For the text-containing cell, return its midpoint in [x, y] coordinate format. 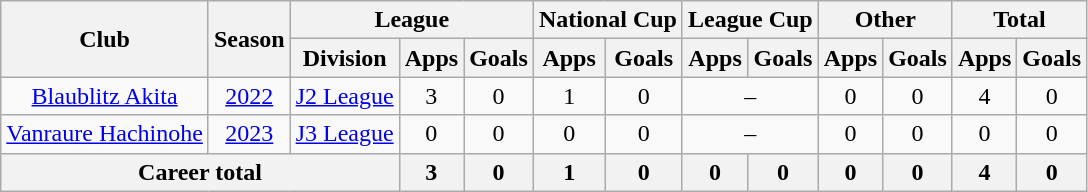
J2 League [344, 96]
League Cup [750, 20]
National Cup [608, 20]
Vanraure Hachinohe [105, 134]
League [412, 20]
Career total [200, 172]
J3 League [344, 134]
Division [344, 58]
Season [249, 39]
Other [885, 20]
2022 [249, 96]
Club [105, 39]
2023 [249, 134]
Total [1019, 20]
Blaublitz Akita [105, 96]
